Scan for the cell matching the given text and deliver its (X, Y) coordinate at center. 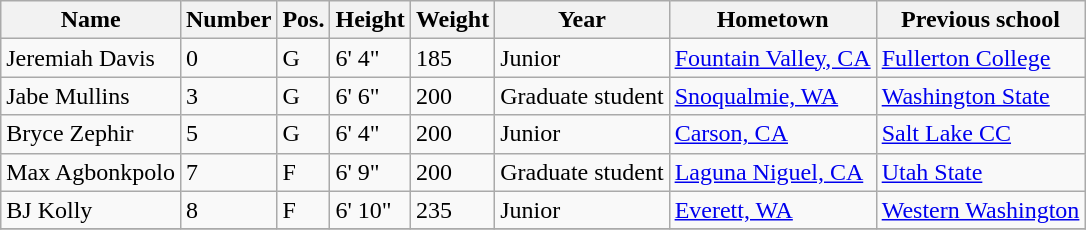
Utah State (980, 172)
BJ Kolly (91, 210)
Snoqualmie, WA (772, 96)
6' 9" (370, 172)
Jabe Mullins (91, 96)
Number (228, 20)
Carson, CA (772, 134)
Max Agbonkpolo (91, 172)
Salt Lake CC (980, 134)
6' 10" (370, 210)
Laguna Niguel, CA (772, 172)
Weight (452, 20)
0 (228, 58)
3 (228, 96)
6' 6" (370, 96)
Previous school (980, 20)
185 (452, 58)
Fountain Valley, CA (772, 58)
Jeremiah Davis (91, 58)
8 (228, 210)
7 (228, 172)
Year (582, 20)
Fullerton College (980, 58)
Everett, WA (772, 210)
Western Washington (980, 210)
Height (370, 20)
Name (91, 20)
Washington State (980, 96)
Hometown (772, 20)
Bryce Zephir (91, 134)
235 (452, 210)
5 (228, 134)
Pos. (304, 20)
